From the cell containing the given text, extract its center point as [x, y] coordinate. 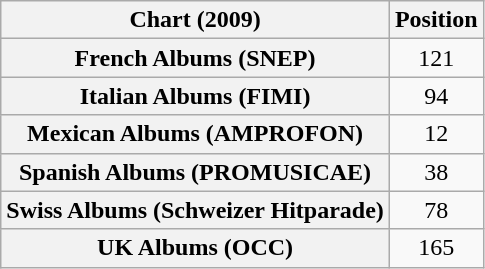
UK Albums (OCC) [196, 248]
78 [436, 210]
12 [436, 134]
Swiss Albums (Schweizer Hitparade) [196, 210]
Italian Albums (FIMI) [196, 96]
121 [436, 58]
165 [436, 248]
Position [436, 20]
94 [436, 96]
Spanish Albums (PROMUSICAE) [196, 172]
French Albums (SNEP) [196, 58]
Mexican Albums (AMPROFON) [196, 134]
38 [436, 172]
Chart (2009) [196, 20]
